Find where the given text appears and provide that cell's center as (X, Y) coordinate. 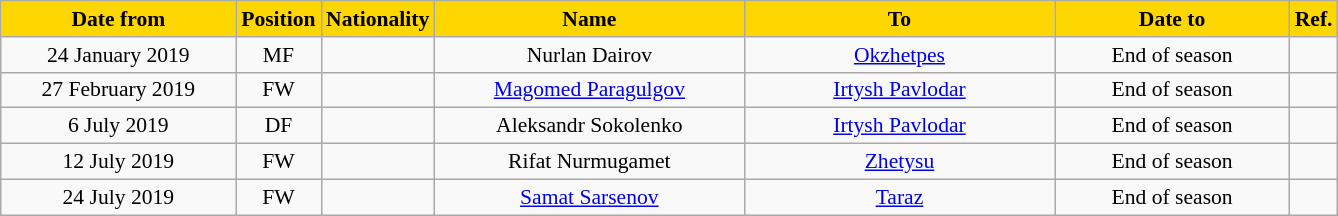
MF (278, 55)
Okzhetpes (899, 55)
24 July 2019 (118, 197)
Samat Sarsenov (589, 197)
Zhetysu (899, 162)
Name (589, 19)
DF (278, 126)
Taraz (899, 197)
Magomed Paragulgov (589, 90)
Rifat Nurmugamet (589, 162)
6 July 2019 (118, 126)
To (899, 19)
Nationality (378, 19)
24 January 2019 (118, 55)
Nurlan Dairov (589, 55)
Ref. (1314, 19)
Date from (118, 19)
27 February 2019 (118, 90)
Date to (1172, 19)
Aleksandr Sokolenko (589, 126)
12 July 2019 (118, 162)
Position (278, 19)
